Pinpoint the cell where the given text exists, returning its (X, Y) midpoint coordinate. 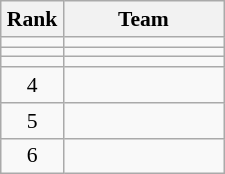
6 (32, 156)
Rank (32, 19)
5 (32, 121)
Team (143, 19)
4 (32, 85)
